From the cell containing the given text, extract its center point as [X, Y] coordinate. 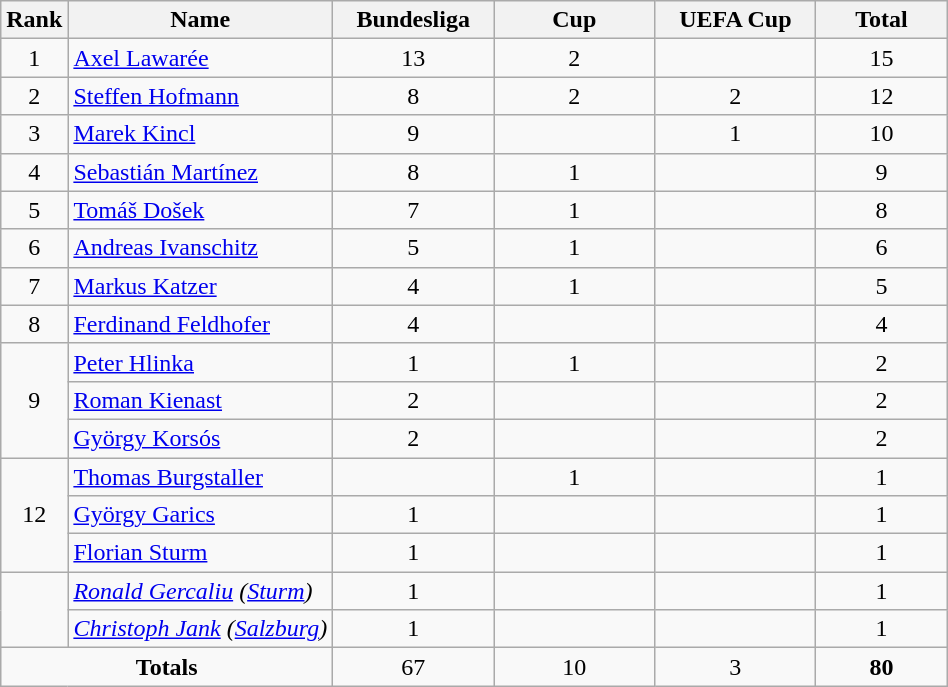
Totals [167, 667]
Christoph Jank (Salzburg) [200, 629]
Name [200, 20]
Ronald Gercaliu (Sturm) [200, 591]
Steffen Hofmann [200, 96]
Total [882, 20]
Markus Katzer [200, 286]
Andreas Ivanschitz [200, 248]
Rank [34, 20]
Axel Lawarée [200, 58]
Bundesliga [414, 20]
György Korsós [200, 438]
Sebastián Martínez [200, 172]
Roman Kienast [200, 400]
Cup [574, 20]
Florian Sturm [200, 553]
UEFA Cup [736, 20]
67 [414, 667]
Ferdinand Feldhofer [200, 324]
Peter Hlinka [200, 362]
13 [414, 58]
Thomas Burgstaller [200, 477]
György Garics [200, 515]
80 [882, 667]
Marek Kincl [200, 134]
Tomáš Došek [200, 210]
15 [882, 58]
